From the cell containing the given text, extract its center point as (X, Y) coordinate. 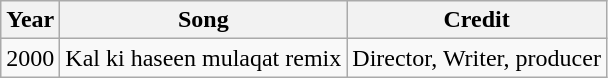
Song (204, 20)
Year (30, 20)
Kal ki haseen mulaqat remix (204, 58)
Director, Writer, producer (477, 58)
Credit (477, 20)
2000 (30, 58)
